Search for the cell housing the specified text and yield its [x, y] center coordinate. 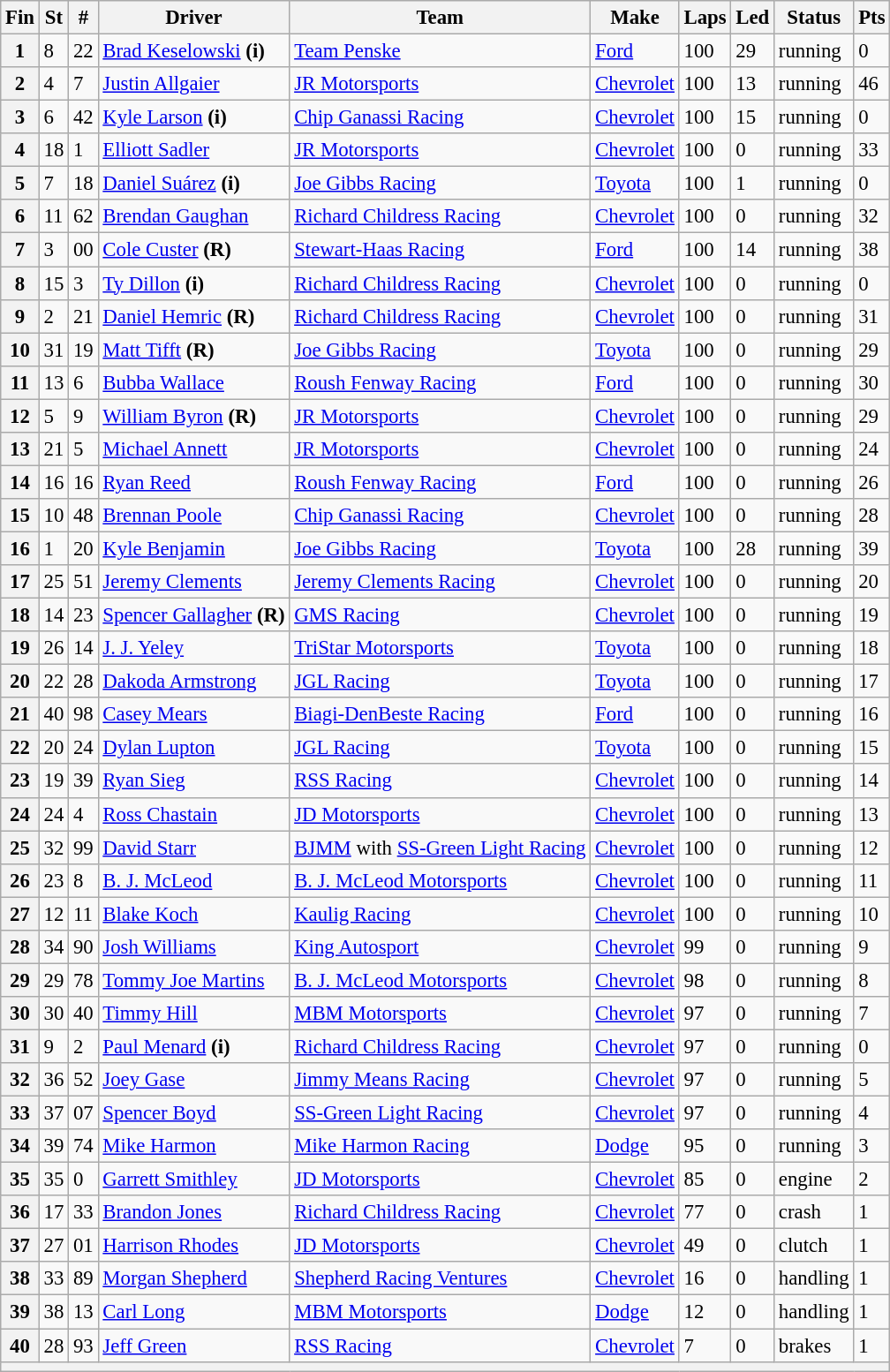
Jeremy Clements [194, 582]
Team [440, 18]
46 [872, 84]
Biagi-DenBeste Racing [440, 714]
Tommy Joe Martins [194, 980]
Carl Long [194, 1312]
BJMM with SS-Green Light Racing [440, 848]
Harrison Rhodes [194, 1246]
engine [814, 1180]
93 [83, 1346]
Kyle Larson (i) [194, 117]
Cole Custer (R) [194, 250]
Josh Williams [194, 947]
Mike Harmon Racing [440, 1146]
Paul Menard (i) [194, 1046]
89 [83, 1279]
Spencer Gallagher (R) [194, 615]
Dakoda Armstrong [194, 682]
85 [705, 1180]
Led [752, 18]
Stewart-Haas Racing [440, 250]
Casey Mears [194, 714]
52 [83, 1080]
King Autosport [440, 947]
Spencer Boyd [194, 1113]
78 [83, 980]
Fin [20, 18]
Daniel Suárez (i) [194, 184]
Jeff Green [194, 1346]
Elliott Sadler [194, 150]
Mike Harmon [194, 1146]
00 [83, 250]
77 [705, 1212]
brakes [814, 1346]
Timmy Hill [194, 1014]
Pts [872, 18]
42 [83, 117]
Brendan Gaughan [194, 216]
Jimmy Means Racing [440, 1080]
01 [83, 1246]
Ty Dillon (i) [194, 283]
Matt Tifft (R) [194, 350]
95 [705, 1146]
51 [83, 582]
Kaulig Racing [440, 914]
# [83, 18]
Justin Allgaier [194, 84]
Shepherd Racing Ventures [440, 1279]
Brandon Jones [194, 1212]
Laps [705, 18]
Morgan Shepherd [194, 1279]
Bubba Wallace [194, 382]
74 [83, 1146]
William Byron (R) [194, 416]
Dylan Lupton [194, 748]
62 [83, 216]
90 [83, 947]
GMS Racing [440, 615]
Ryan Sieg [194, 781]
Status [814, 18]
Kyle Benjamin [194, 548]
48 [83, 516]
Team Penske [440, 51]
Ross Chastain [194, 814]
Garrett Smithley [194, 1180]
Driver [194, 18]
Make [635, 18]
Jeremy Clements Racing [440, 582]
crash [814, 1212]
Brad Keselowski (i) [194, 51]
07 [83, 1113]
Ryan Reed [194, 482]
Daniel Hemric (R) [194, 316]
Michael Annett [194, 449]
49 [705, 1246]
Blake Koch [194, 914]
SS-Green Light Racing [440, 1113]
St [53, 18]
TriStar Motorsports [440, 648]
J. J. Yeley [194, 648]
Joey Gase [194, 1080]
clutch [814, 1246]
B. J. McLeod [194, 880]
Brennan Poole [194, 516]
David Starr [194, 848]
